Return (x, y) of the center of cell containing provided text 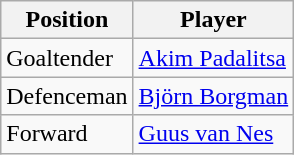
Forward (67, 134)
Goaltender (67, 58)
Guus van Nes (214, 134)
Björn Borgman (214, 96)
Akim Padalitsa (214, 58)
Defenceman (67, 96)
Position (67, 20)
Player (214, 20)
